For the text-containing cell, return its midpoint in (x, y) coordinate format. 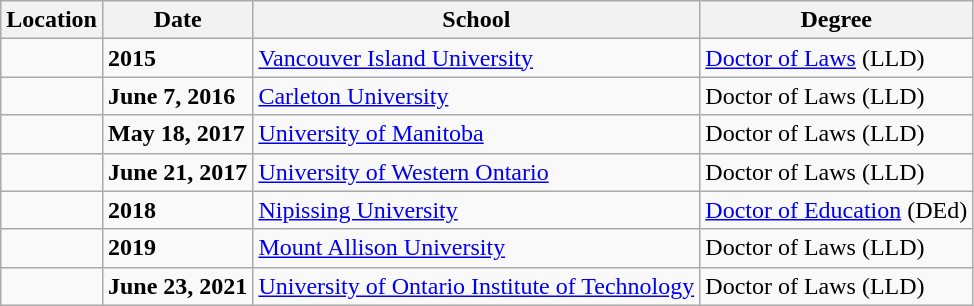
June 7, 2016 (177, 96)
Carleton University (476, 96)
May 18, 2017 (177, 134)
University of Ontario Institute of Technology (476, 286)
University of Manitoba (476, 134)
School (476, 20)
2019 (177, 248)
Mount Allison University (476, 248)
Nipissing University (476, 210)
Vancouver Island University (476, 58)
Degree (836, 20)
2015 (177, 58)
University of Western Ontario (476, 172)
Doctor of Education (DEd) (836, 210)
2018 (177, 210)
Location (52, 20)
June 21, 2017 (177, 172)
Date (177, 20)
June 23, 2021 (177, 286)
